Find where the given text appears and provide that cell's center as (X, Y) coordinate. 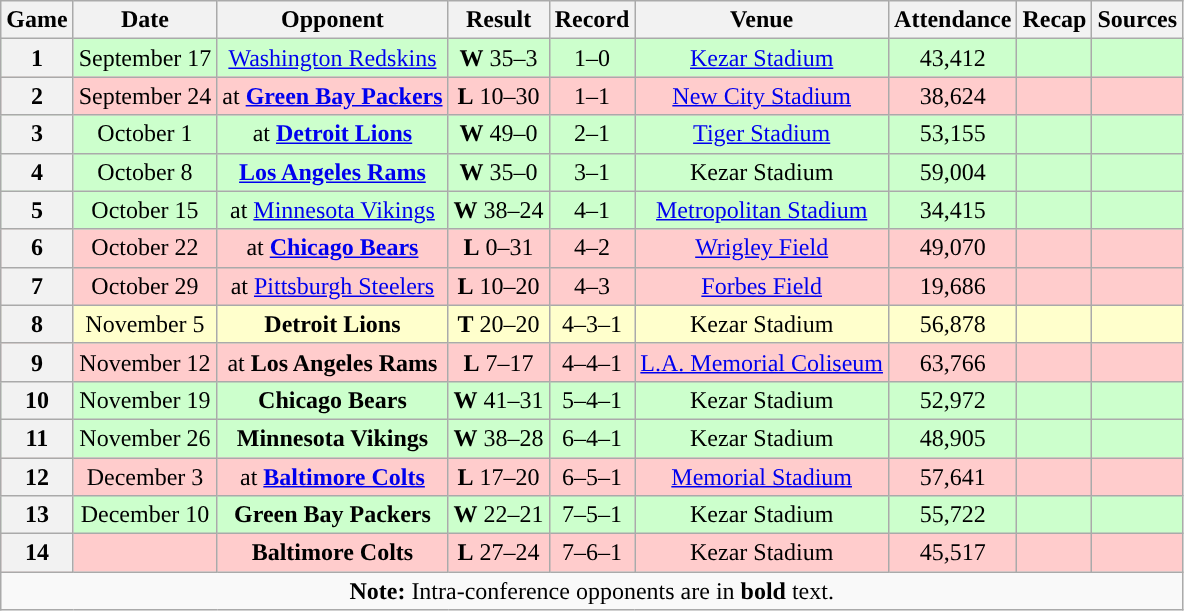
T 20–20 (498, 324)
at Los Angeles Rams (332, 362)
September 17 (145, 58)
38,624 (953, 96)
October 8 (145, 172)
13 (37, 515)
L 17–20 (498, 477)
Recap (1054, 20)
12 (37, 477)
34,415 (953, 210)
Chicago Bears (332, 400)
Metropolitan Stadium (762, 210)
L.A. Memorial Coliseum (762, 362)
November 26 (145, 438)
at Minnesota Vikings (332, 210)
at Chicago Bears (332, 248)
59,004 (953, 172)
Result (498, 20)
6 (37, 248)
4–3 (592, 286)
Green Bay Packers (332, 515)
3–1 (592, 172)
45,517 (953, 553)
55,722 (953, 515)
Detroit Lions (332, 324)
Record (592, 20)
53,155 (953, 134)
4–3–1 (592, 324)
5–4–1 (592, 400)
at Pittsburgh Steelers (332, 286)
4–4–1 (592, 362)
3 (37, 134)
L 0–31 (498, 248)
48,905 (953, 438)
October 1 (145, 134)
4–2 (592, 248)
November 5 (145, 324)
October 15 (145, 210)
W 22–21 (498, 515)
W 38–24 (498, 210)
at Green Bay Packers (332, 96)
7 (37, 286)
2–1 (592, 134)
L 7–17 (498, 362)
56,878 (953, 324)
8 (37, 324)
Note: Intra-conference opponents are in bold text. (592, 591)
1–1 (592, 96)
Attendance (953, 20)
September 24 (145, 96)
W 35–0 (498, 172)
W 41–31 (498, 400)
57,641 (953, 477)
Forbes Field (762, 286)
W 35–3 (498, 58)
W 38–28 (498, 438)
Wrigley Field (762, 248)
Memorial Stadium (762, 477)
W 49–0 (498, 134)
63,766 (953, 362)
49,070 (953, 248)
7–6–1 (592, 553)
New City Stadium (762, 96)
14 (37, 553)
2 (37, 96)
October 29 (145, 286)
at Detroit Lions (332, 134)
19,686 (953, 286)
December 3 (145, 477)
L 10–20 (498, 286)
Date (145, 20)
5 (37, 210)
Baltimore Colts (332, 553)
Tiger Stadium (762, 134)
Los Angeles Rams (332, 172)
6–4–1 (592, 438)
Venue (762, 20)
52,972 (953, 400)
November 19 (145, 400)
4–1 (592, 210)
7–5–1 (592, 515)
October 22 (145, 248)
Sources (1138, 20)
L 10–30 (498, 96)
1–0 (592, 58)
11 (37, 438)
Minnesota Vikings (332, 438)
9 (37, 362)
Opponent (332, 20)
at Baltimore Colts (332, 477)
Washington Redskins (332, 58)
10 (37, 400)
L 27–24 (498, 553)
43,412 (953, 58)
1 (37, 58)
4 (37, 172)
Game (37, 20)
6–5–1 (592, 477)
December 10 (145, 515)
November 12 (145, 362)
